Search for the cell housing the specified text and yield its [x, y] center coordinate. 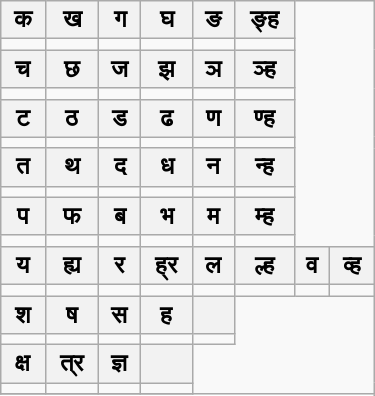
ब [120, 216]
म्ह [264, 216]
प [23, 216]
भ [166, 216]
ण [213, 118]
च [23, 69]
न्ह [264, 167]
ङ्ह [264, 20]
ड [120, 118]
य [23, 265]
न [213, 167]
स [120, 315]
थ [72, 167]
ज्ञ [120, 364]
र [120, 265]
क्ष [23, 364]
ल [213, 265]
ङ [213, 20]
ख [72, 20]
ध [166, 167]
त [23, 167]
ज [120, 69]
फ [72, 216]
ह [166, 315]
ट [23, 118]
ञ [213, 69]
त्र [72, 364]
व [312, 265]
घ [166, 20]
ठ [72, 118]
छ [72, 69]
श [23, 315]
द [120, 167]
म [213, 216]
व्ह [352, 265]
ण्ह [264, 118]
ह्र [166, 265]
ल्ह [264, 265]
क [23, 20]
ग [120, 20]
ढ [166, 118]
झ [166, 69]
ष [72, 315]
ह्य [72, 265]
ञ्ह [264, 69]
